Scan for the cell matching the given text and deliver its [X, Y] coordinate at center. 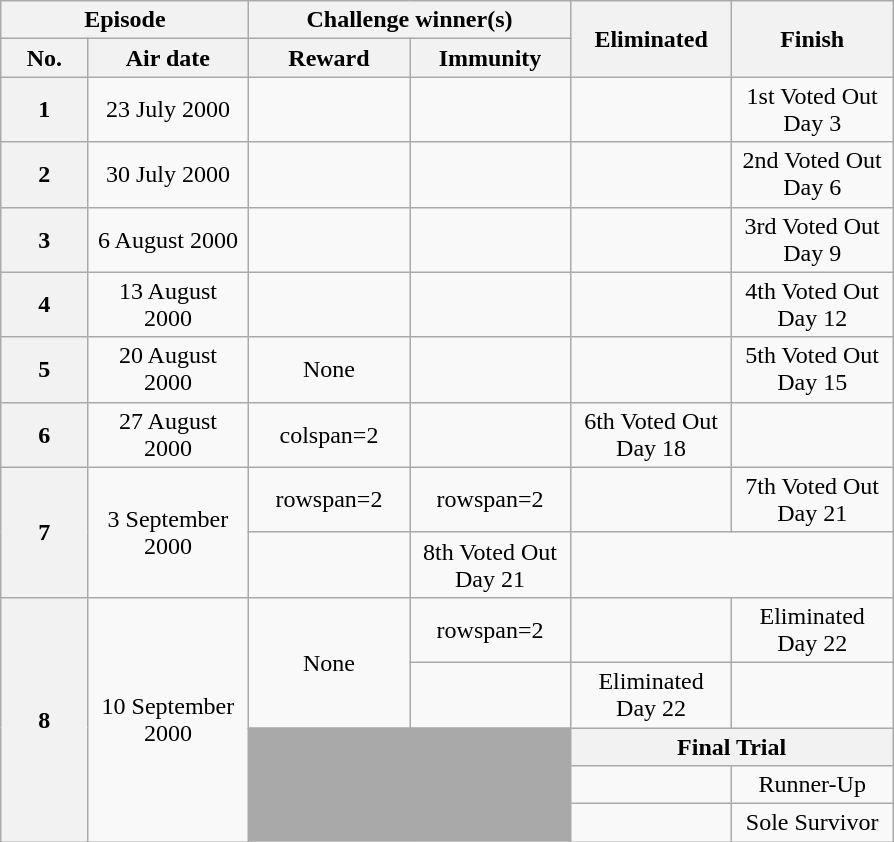
Episode [124, 20]
No. [44, 58]
1st Voted OutDay 3 [812, 110]
Eliminated [652, 39]
8th Voted OutDay 21 [490, 564]
Runner-Up [812, 785]
2nd Voted OutDay 6 [812, 174]
7th Voted OutDay 21 [812, 500]
3 September 2000 [168, 532]
3 [44, 240]
6 [44, 434]
10 September 2000 [168, 719]
6th Voted OutDay 18 [652, 434]
Immunity [490, 58]
Sole Survivor [812, 823]
Finish [812, 39]
6 August 2000 [168, 240]
3rd Voted OutDay 9 [812, 240]
2 [44, 174]
27 August 2000 [168, 434]
20 August 2000 [168, 370]
Final Trial [732, 747]
5th Voted OutDay 15 [812, 370]
13 August 2000 [168, 304]
Air date [168, 58]
1 [44, 110]
8 [44, 719]
4 [44, 304]
30 July 2000 [168, 174]
Reward [328, 58]
23 July 2000 [168, 110]
colspan=2 [328, 434]
4th Voted OutDay 12 [812, 304]
Challenge winner(s) [409, 20]
5 [44, 370]
7 [44, 532]
